Extract the [x, y] coordinate from the center of the cell holding the provided text.  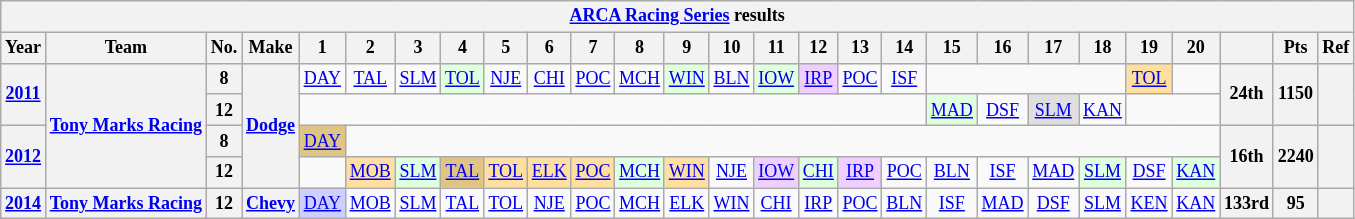
Chevy [271, 204]
10 [732, 48]
Dodge [271, 126]
2012 [24, 156]
17 [1054, 48]
13 [860, 48]
2014 [24, 204]
Team [126, 48]
95 [1296, 204]
3 [418, 48]
Year [24, 48]
5 [506, 48]
No. [224, 48]
7 [593, 48]
14 [904, 48]
2011 [24, 94]
11 [776, 48]
KEN [1149, 204]
4 [462, 48]
Pts [1296, 48]
133rd [1247, 204]
9 [686, 48]
Ref [1336, 48]
1 [322, 48]
1150 [1296, 94]
2 [370, 48]
Make [271, 48]
16th [1247, 156]
2240 [1296, 156]
6 [549, 48]
18 [1103, 48]
16 [1002, 48]
ARCA Racing Series results [678, 16]
20 [1196, 48]
15 [952, 48]
24th [1247, 94]
19 [1149, 48]
